For the text-containing cell, return its midpoint in (X, Y) coordinate format. 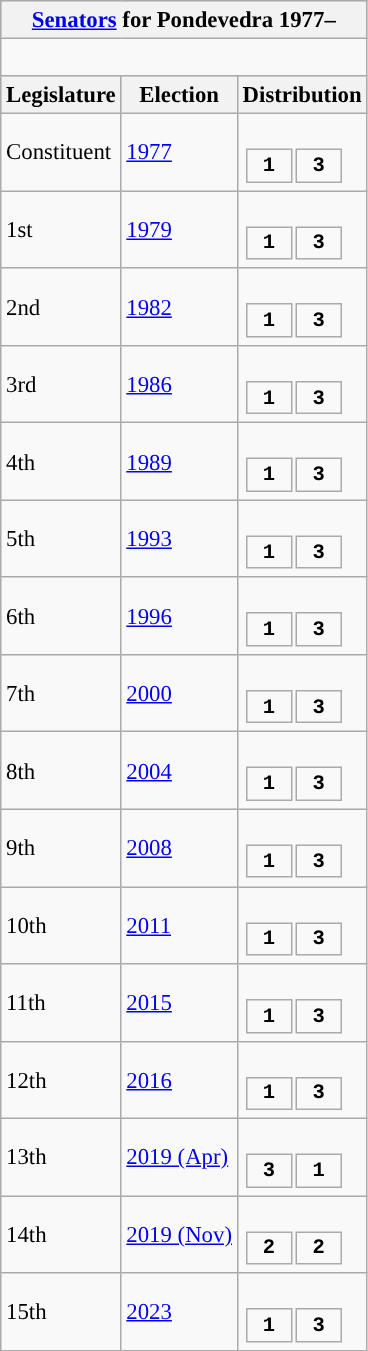
12th (61, 1080)
3 1 (302, 1158)
1993 (179, 538)
Legislature (61, 95)
2019 (Apr) (179, 1158)
8th (61, 770)
Constituent (61, 152)
9th (61, 848)
2008 (179, 848)
10th (61, 926)
7th (61, 694)
5th (61, 538)
2011 (179, 926)
2019 (Nov) (179, 1234)
11th (61, 1002)
2015 (179, 1002)
1st (61, 230)
14th (61, 1234)
4th (61, 462)
Distribution (302, 95)
2000 (179, 694)
15th (61, 1312)
1977 (179, 152)
6th (61, 616)
1996 (179, 616)
1979 (179, 230)
1986 (179, 384)
1989 (179, 462)
2004 (179, 770)
2023 (179, 1312)
Senators for Pondevedra 1977– (184, 20)
Election (179, 95)
1982 (179, 306)
2 2 (302, 1234)
2016 (179, 1080)
2nd (61, 306)
13th (61, 1158)
3rd (61, 384)
